Identify which cell holds the provided text, then report its [x, y] central coordinate. 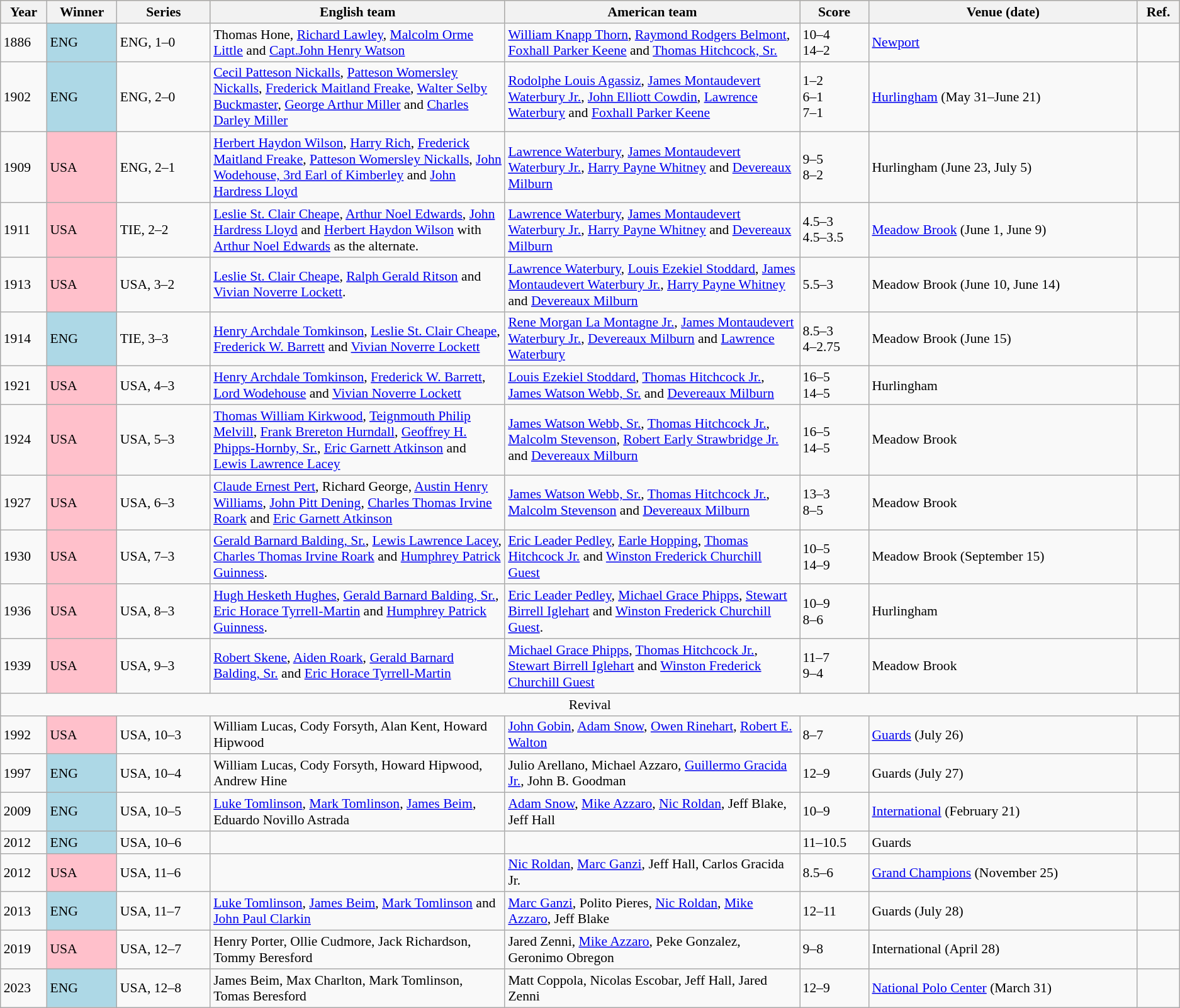
Matt Coppola, Nicolas Escobar, Jeff Hall, Jared Zenni [652, 988]
Score [834, 12]
ENG, 2–0 [164, 97]
Nic Roldan, Marc Ganzi, Jeff Hall, Carlos Gracida Jr. [652, 872]
Rodolphe Louis Agassiz, James Montaudevert Waterbury Jr., John Elliott Cowdin, Lawrence Waterbury and Foxhall Parker Keene [652, 97]
16–5 14–5 [834, 385]
Leslie St. Clair Cheape, Ralph Gerald Ritson and Vivian Noverre Lockett. [357, 284]
16–514–5 [834, 440]
8.5–6 [834, 872]
Jared Zenni, Mike Azzaro, Peke Gonzalez, Geronimo Obregon [652, 950]
Leslie St. Clair Cheape, Arthur Noel Edwards, John Hardress Lloyd and Herbert Haydon Wilson with Arthur Noel Edwards as the alternate. [357, 230]
Venue (date) [1003, 12]
11–10.5 [834, 843]
James Watson Webb, Sr., Thomas Hitchcock Jr., Malcolm Stevenson, Robert Early Strawbridge Jr. and Devereaux Milburn [652, 440]
International (April 28) [1003, 950]
1911 [24, 230]
1997 [24, 774]
Guards [1003, 843]
1936 [24, 612]
1939 [24, 666]
12–11 [834, 911]
1909 [24, 167]
James Watson Webb, Sr., Thomas Hitchcock Jr., Malcolm Stevenson and Devereaux Milburn [652, 502]
Meadow Brook (June 1, June 9) [1003, 230]
1921 [24, 385]
8–7 [834, 735]
2009 [24, 812]
Julio Arellano, Michael Azzaro, Guillermo Gracida Jr., John B. Goodman [652, 774]
Gerald Barnard Balding, Sr., Lewis Lawrence Lacey, Charles Thomas Irvine Roark and Humphrey Patrick Guinness. [357, 557]
USA, 9–3 [164, 666]
USA, 12–7 [164, 950]
9–58–2 [834, 167]
13–38–5 [834, 502]
Revival [590, 705]
John Gobin, Adam Snow, Owen Rinehart, Robert E. Walton [652, 735]
1913 [24, 284]
10–414–2 [834, 43]
2013 [24, 911]
Newport [1003, 43]
9–8 [834, 950]
Hurlingham (May 31–June 21) [1003, 97]
USA, 11–7 [164, 911]
William Lucas, Cody Forsyth, Howard Hipwood, Andrew Hine [357, 774]
10–98–6 [834, 612]
USA, 11–6 [164, 872]
Henry Porter, Ollie Cudmore, Jack Richardson, Tommy Beresford [357, 950]
4.5–3 4.5–3.5 [834, 230]
American team [652, 12]
USA, 10–4 [164, 774]
USA, 6–3 [164, 502]
USA, 3–2 [164, 284]
1914 [24, 339]
Adam Snow, Mike Azzaro, Nic Roldan, Jeff Blake, Jeff Hall [652, 812]
Louis Ezekiel Stoddard, Thomas Hitchcock Jr., James Watson Webb, Sr. and Devereaux Milburn [652, 385]
Meadow Brook (June 10, June 14) [1003, 284]
USA, 5–3 [164, 440]
TIE, 3–3 [164, 339]
International (February 21) [1003, 812]
USA, 4–3 [164, 385]
TIE, 2–2 [164, 230]
Robert Skene, Aiden Roark, Gerald Barnard Balding, Sr. and Eric Horace Tyrrell-Martin [357, 666]
2023 [24, 988]
1–2 6–1 7–1 [834, 97]
Guards (July 26) [1003, 735]
USA, 10–5 [164, 812]
10–514–9 [834, 557]
National Polo Center (March 31) [1003, 988]
Eric Leader Pedley, Michael Grace Phipps, Stewart Birrell Iglehart and Winston Frederick Churchill Guest. [652, 612]
Guards (July 27) [1003, 774]
2019 [24, 950]
USA, 8–3 [164, 612]
Winner [82, 12]
Meadow Brook (June 15) [1003, 339]
1886 [24, 43]
Hurlingham (June 23, July 5) [1003, 167]
William Knapp Thorn, Raymond Rodgers Belmont, Foxhall Parker Keene and Thomas Hitchcock, Sr. [652, 43]
5.5–3 [834, 284]
Year [24, 12]
8.5–34–2.75 [834, 339]
Henry Archdale Tomkinson, Frederick W. Barrett, Lord Wodehouse and Vivian Noverre Lockett [357, 385]
Claude Ernest Pert, Richard George, Austin Henry Williams, John Pitt Dening, Charles Thomas Irvine Roark and Eric Garnett Atkinson [357, 502]
11–7 9–4 [834, 666]
1927 [24, 502]
USA, 10–3 [164, 735]
Eric Leader Pedley, Earle Hopping, Thomas Hitchcock Jr. and Winston Frederick Churchill Guest [652, 557]
Luke Tomlinson, James Beim, Mark Tomlinson and John Paul Clarkin [357, 911]
1930 [24, 557]
Lawrence Waterbury, Louis Ezekiel Stoddard, James Montaudevert Waterbury Jr., Harry Payne Whitney and Devereaux Milburn [652, 284]
ENG, 2–1 [164, 167]
1992 [24, 735]
Meadow Brook (September 15) [1003, 557]
USA, 12–8 [164, 988]
James Beim, Max Charlton, Mark Tomlinson, Tomas Beresford [357, 988]
ENG, 1–0 [164, 43]
Thomas Hone, Richard Lawley, Malcolm Orme Little and Capt.John Henry Watson [357, 43]
Series [164, 12]
Ref. [1158, 12]
Michael Grace Phipps, Thomas Hitchcock Jr., Stewart Birrell Iglehart and Winston Frederick Churchill Guest [652, 666]
USA, 10–6 [164, 843]
Marc Ganzi, Polito Pieres, Nic Roldan, Mike Azzaro, Jeff Blake [652, 911]
Grand Champions (November 25) [1003, 872]
William Lucas, Cody Forsyth, Alan Kent, Howard Hipwood [357, 735]
Luke Tomlinson, Mark Tomlinson, James Beim, Eduardo Novillo Astrada [357, 812]
1902 [24, 97]
Rene Morgan La Montagne Jr., James Montaudevert Waterbury Jr., Devereaux Milburn and Lawrence Waterbury [652, 339]
English team [357, 12]
1924 [24, 440]
Guards (July 28) [1003, 911]
Hugh Hesketh Hughes, Gerald Barnard Balding, Sr., Eric Horace Tyrrell-Martin and Humphrey Patrick Guinness. [357, 612]
USA, 7–3 [164, 557]
10–9 [834, 812]
Henry Archdale Tomkinson, Leslie St. Clair Cheape, Frederick W. Barrett and Vivian Noverre Lockett [357, 339]
